Return [x, y] of the center of cell containing provided text 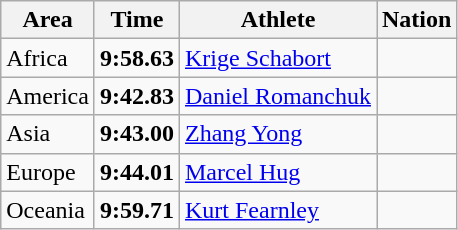
9:44.01 [136, 172]
Time [136, 20]
Marcel Hug [278, 172]
Africa [48, 58]
9:59.71 [136, 210]
Kurt Fearnley [278, 210]
Oceania [48, 210]
9:58.63 [136, 58]
Area [48, 20]
Daniel Romanchuk [278, 96]
Athlete [278, 20]
America [48, 96]
9:42.83 [136, 96]
Asia [48, 134]
Zhang Yong [278, 134]
Krige Schabort [278, 58]
9:43.00 [136, 134]
Europe [48, 172]
Nation [416, 20]
